Provide the [x, y] coordinate of the cell's center where the given text is located.  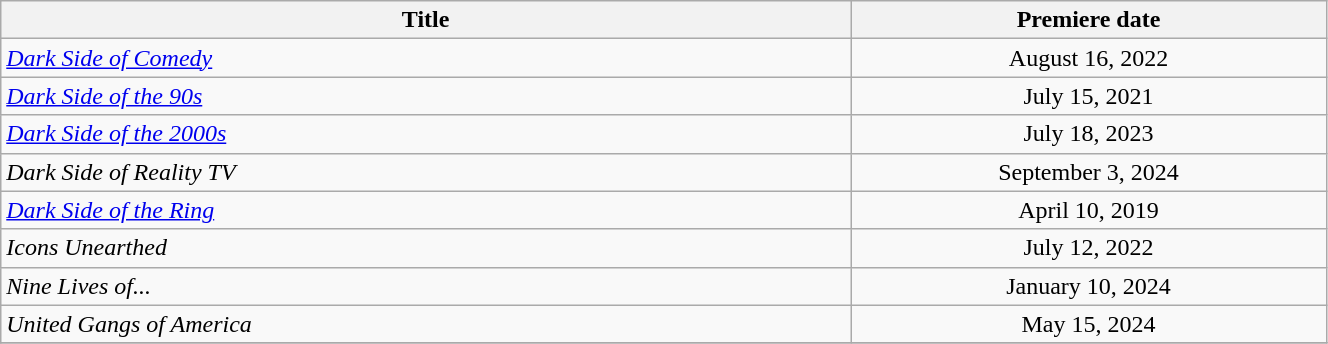
Nine Lives of... [426, 286]
Icons Unearthed [426, 248]
Dark Side of Reality TV [426, 172]
Dark Side of the 2000s [426, 134]
April 10, 2019 [1089, 210]
September 3, 2024 [1089, 172]
Premiere date [1089, 20]
May 15, 2024 [1089, 324]
United Gangs of America [426, 324]
August 16, 2022 [1089, 58]
Title [426, 20]
Dark Side of the Ring [426, 210]
Dark Side of the 90s [426, 96]
Dark Side of Comedy [426, 58]
July 18, 2023 [1089, 134]
July 15, 2021 [1089, 96]
January 10, 2024 [1089, 286]
July 12, 2022 [1089, 248]
